Output the [X, Y] coordinate of the center of the cell containing the given text.  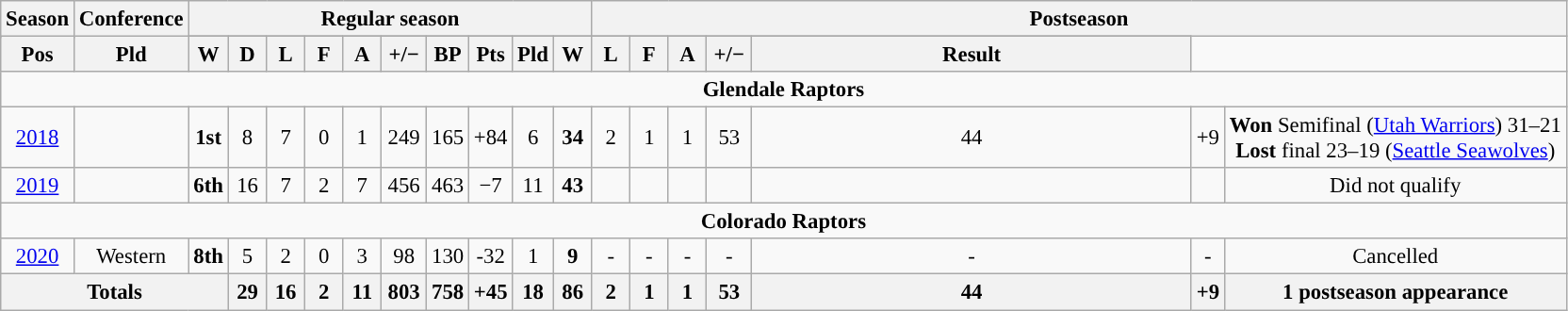
165 [449, 138]
1 postseason appearance [1395, 292]
+45 [490, 292]
6th [208, 186]
Colorado Raptors [784, 221]
5 [247, 257]
2018 [38, 138]
Season [38, 19]
+84 [490, 138]
8 [247, 138]
-32 [490, 257]
Postseason [1079, 19]
Western [131, 257]
6 [533, 138]
456 [404, 186]
463 [449, 186]
−7 [490, 186]
Result [972, 55]
Pts [490, 55]
9 [573, 257]
803 [404, 292]
130 [449, 257]
2019 [38, 186]
34 [573, 138]
BP [449, 55]
Glendale Raptors [784, 90]
1st [208, 138]
29 [247, 292]
D [247, 55]
Did not qualify [1395, 186]
86 [573, 292]
Regular season [390, 19]
2020 [38, 257]
98 [404, 257]
Won Semifinal (Utah Warriors) 31–21Lost final 23–19 (Seattle Seawolves) [1395, 138]
Pos [38, 55]
Conference [131, 19]
8th [208, 257]
43 [573, 186]
249 [404, 138]
Cancelled [1395, 257]
3 [362, 257]
18 [533, 292]
Totals [115, 292]
758 [449, 292]
